Identify which cell holds the provided text, then report its [x, y] central coordinate. 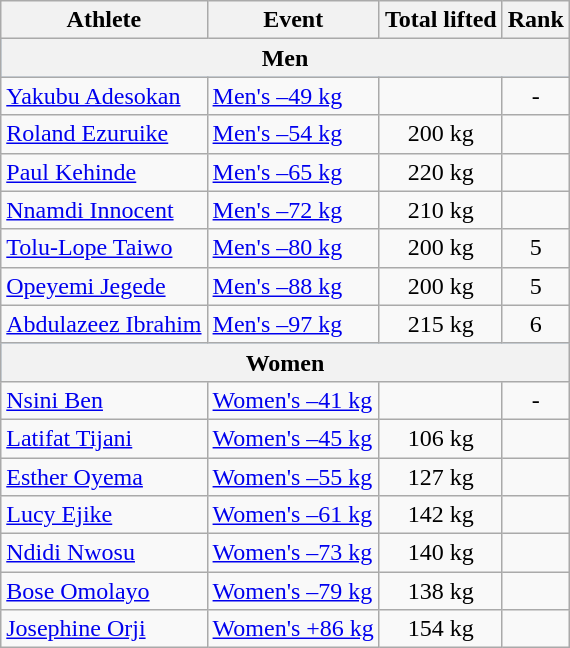
Esther Oyema [104, 477]
106 kg [440, 438]
Women's –61 kg [293, 515]
142 kg [440, 515]
Men [286, 58]
Women's –73 kg [293, 553]
Women's –79 kg [293, 591]
Bose Omolayo [104, 591]
Yakubu Adesokan [104, 96]
Tolu-Lope Taiwo [104, 248]
210 kg [440, 210]
Men's –49 kg [293, 96]
Roland Ezuruike [104, 134]
Nsini Ben [104, 400]
Athlete [104, 20]
Ndidi Nwosu [104, 553]
Men's –88 kg [293, 286]
Total lifted [440, 20]
Women's –41 kg [293, 400]
Men's –65 kg [293, 172]
127 kg [440, 477]
140 kg [440, 553]
Men's –54 kg [293, 134]
Men's –97 kg [293, 324]
Women's –45 kg [293, 438]
Opeyemi Jegede [104, 286]
220 kg [440, 172]
Women [286, 362]
215 kg [440, 324]
Men's –72 kg [293, 210]
Women's –55 kg [293, 477]
Paul Kehinde [104, 172]
138 kg [440, 591]
Abdulazeez Ibrahim [104, 324]
6 [536, 324]
Men's –80 kg [293, 248]
Rank [536, 20]
154 kg [440, 629]
Lucy Ejike [104, 515]
Women's +86 kg [293, 629]
Nnamdi Innocent [104, 210]
Event [293, 20]
Josephine Orji [104, 629]
Latifat Tijani [104, 438]
